Extract the [X, Y] coordinate from the center of the cell holding the provided text.  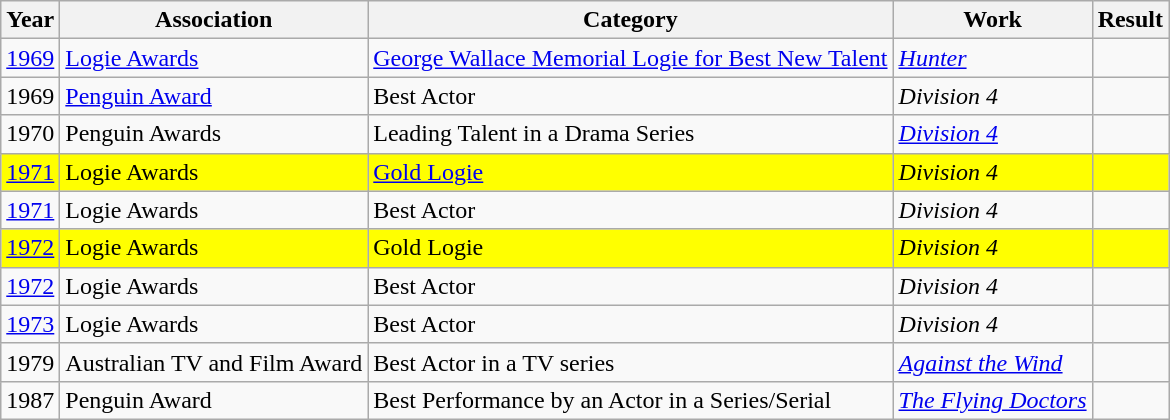
1970 [30, 134]
The Flying Doctors [992, 400]
Association [214, 20]
Hunter [992, 58]
1987 [30, 400]
Leading Talent in a Drama Series [630, 134]
Penguin Awards [214, 134]
1979 [30, 362]
Best Performance by an Actor in a Series/Serial [630, 400]
Year [30, 20]
1973 [30, 324]
Best Actor in a TV series [630, 362]
Work [992, 20]
George Wallace Memorial Logie for Best New Talent [630, 58]
Against the Wind [992, 362]
Australian TV and Film Award [214, 362]
Category [630, 20]
Result [1130, 20]
